Capture the cell that displays the provided text and extract its (x, y) central coordinate. 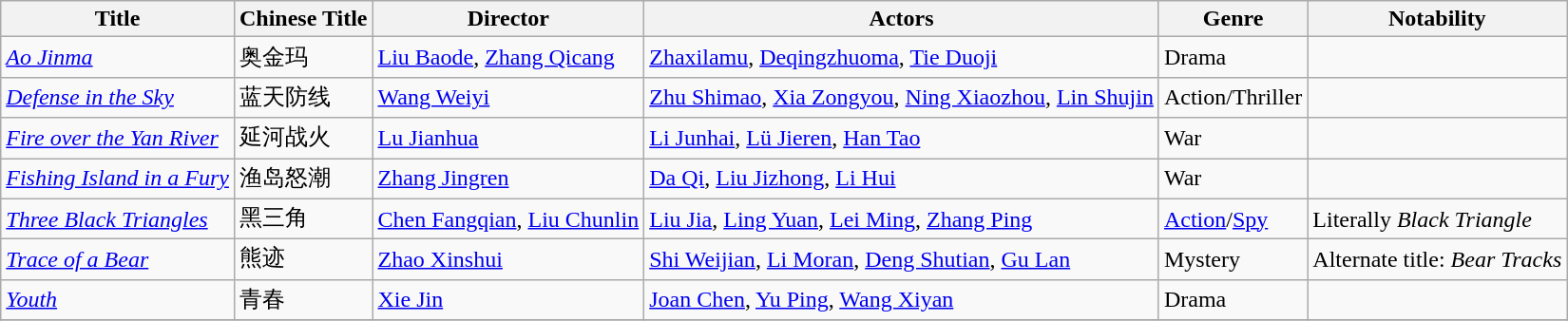
Fishing Island in a Fury (118, 179)
Defense in the Sky (118, 97)
Notability (1437, 19)
Zhao Xinshui (508, 260)
Zhang Jingren (508, 179)
Da Qi, Liu Jizhong, Li Hui (902, 179)
Youth (118, 300)
Chinese Title (303, 19)
Director (508, 19)
Alternate title: Bear Tracks (1437, 260)
Genre (1233, 19)
Liu Jia, Ling Yuan, Lei Ming, Zhang Ping (902, 218)
Actors (902, 19)
蓝天防线 (303, 97)
Li Junhai, Lü Jieren, Han Tao (902, 139)
Trace of a Bear (118, 260)
Xie Jin (508, 300)
Shi Weijian, Li Moran, Deng Shutian, Gu Lan (902, 260)
Ao Jinma (118, 57)
Fire over the Yan River (118, 139)
Zhu Shimao, Xia Zongyou, Ning Xiaozhou, Lin Shujin (902, 97)
Liu Baode, Zhang Qicang (508, 57)
Mystery (1233, 260)
Lu Jianhua (508, 139)
渔岛怒潮 (303, 179)
Action/Spy (1233, 218)
延河战火 (303, 139)
Chen Fangqian, Liu Chunlin (508, 218)
奥金玛 (303, 57)
Wang Weiyi (508, 97)
熊迹 (303, 260)
Zhaxilamu, Deqingzhuoma, Tie Duoji (902, 57)
青春 (303, 300)
Action/Thriller (1233, 97)
Title (118, 19)
Literally Black Triangle (1437, 218)
Three Black Triangles (118, 218)
黑三角 (303, 218)
Joan Chen, Yu Ping, Wang Xiyan (902, 300)
